Extract the (X, Y) coordinate from the center of the cell holding the provided text.  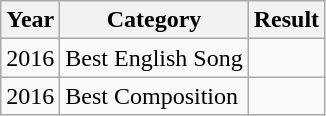
Result (286, 20)
Best Composition (154, 96)
Best English Song (154, 58)
Category (154, 20)
Year (30, 20)
